From the cell containing the given text, extract its center point as (x, y) coordinate. 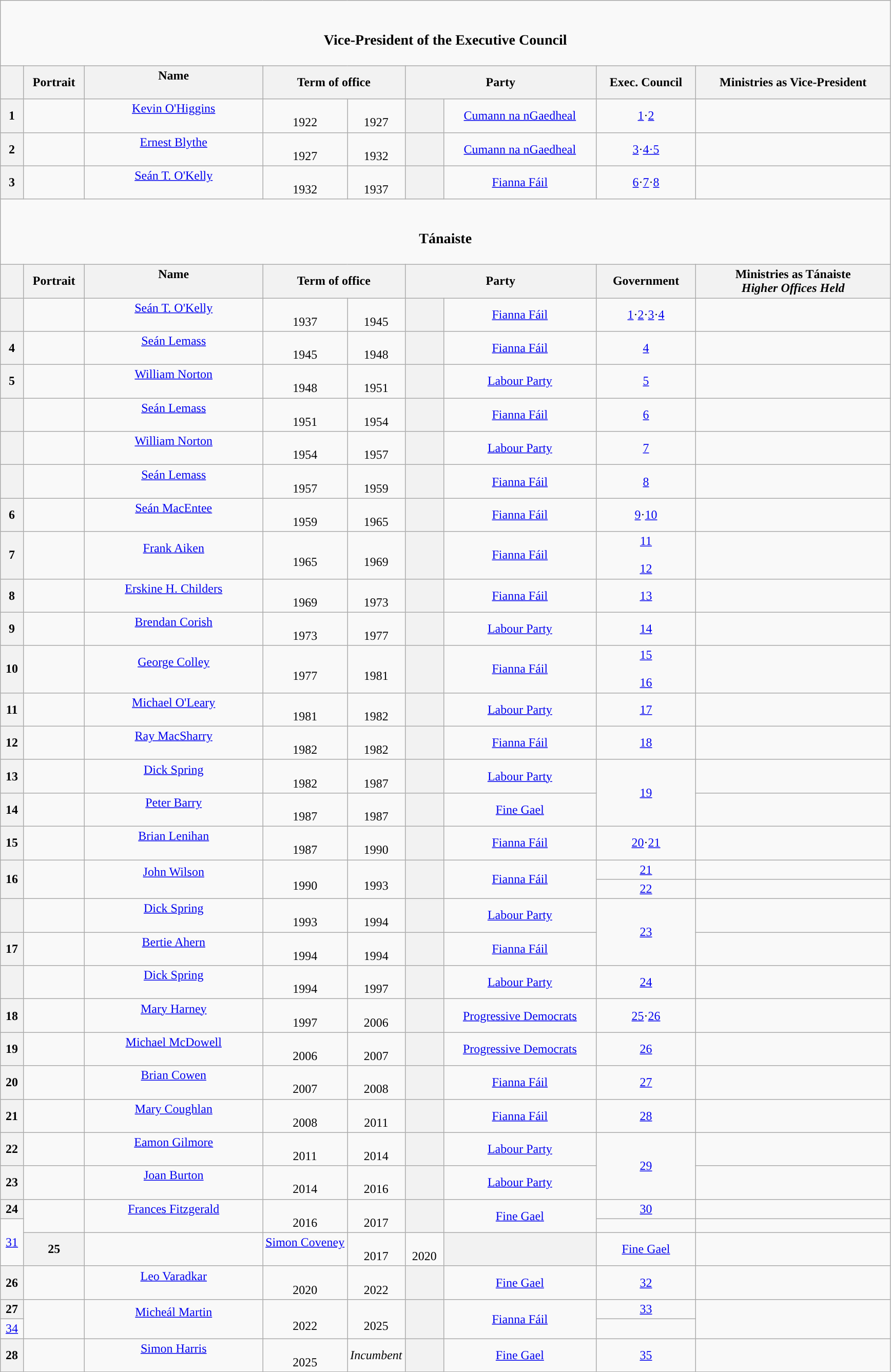
35 (646, 1355)
Brian Lenihan (173, 842)
Michael McDowell (173, 1049)
Tánaiste (445, 232)
1516 (646, 669)
6·7·8 (646, 183)
Ernest Blythe (173, 149)
Ray MacSharry (173, 743)
Ministries as TánaisteHigher Offices Held (793, 281)
9·10 (646, 515)
Micheál Martin (173, 1319)
Bertie Ahern (173, 949)
15 (12, 842)
29 (646, 1166)
3·4·5 (646, 149)
9 (12, 629)
Vice-President of the Executive Council (445, 33)
1 (12, 116)
20·21 (646, 842)
John Wilson (173, 879)
30 (646, 1209)
31 (12, 1242)
16 (12, 879)
25 (53, 1249)
Government (646, 281)
Joan Burton (173, 1182)
Mary Harney (173, 1016)
1·2 (646, 116)
10 (12, 669)
25·26 (646, 1016)
32 (646, 1283)
Peter Barry (173, 810)
George Colley (173, 669)
Leo Varadkar (173, 1283)
Eamon Gilmore (173, 1149)
Brendan Corish (173, 629)
2 (12, 149)
12 (12, 743)
33 (646, 1309)
Simon Coveney (305, 1249)
Michael O'Leary (173, 709)
Seán MacEntee (173, 515)
Brian Cowen (173, 1083)
3 (12, 183)
Ministries as Vice-President (793, 82)
Erskine H. Childers (173, 595)
Frank Aiken (173, 555)
Incumbent (376, 1355)
34 (12, 1328)
Frances Fitzgerald (173, 1216)
11 (12, 709)
1·2·3·4 (646, 314)
Exec. Council (646, 82)
1922 (305, 116)
Simon Harris (173, 1355)
Mary Coughlan (173, 1115)
Kevin O'Higgins (173, 116)
20 (12, 1083)
1112 (646, 555)
